From the cell containing the given text, extract its center point as (x, y) coordinate. 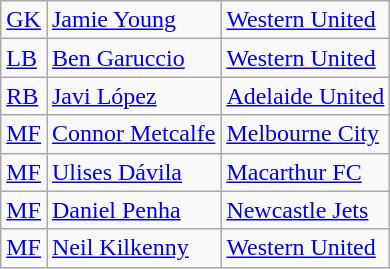
RB (24, 96)
Daniel Penha (133, 210)
Neil Kilkenny (133, 248)
Jamie Young (133, 20)
Ben Garuccio (133, 58)
GK (24, 20)
Adelaide United (306, 96)
Newcastle Jets (306, 210)
Javi López (133, 96)
Connor Metcalfe (133, 134)
Ulises Dávila (133, 172)
Melbourne City (306, 134)
LB (24, 58)
Macarthur FC (306, 172)
